Return the [X, Y] coordinate for the center point of the cell that contains the specified text.  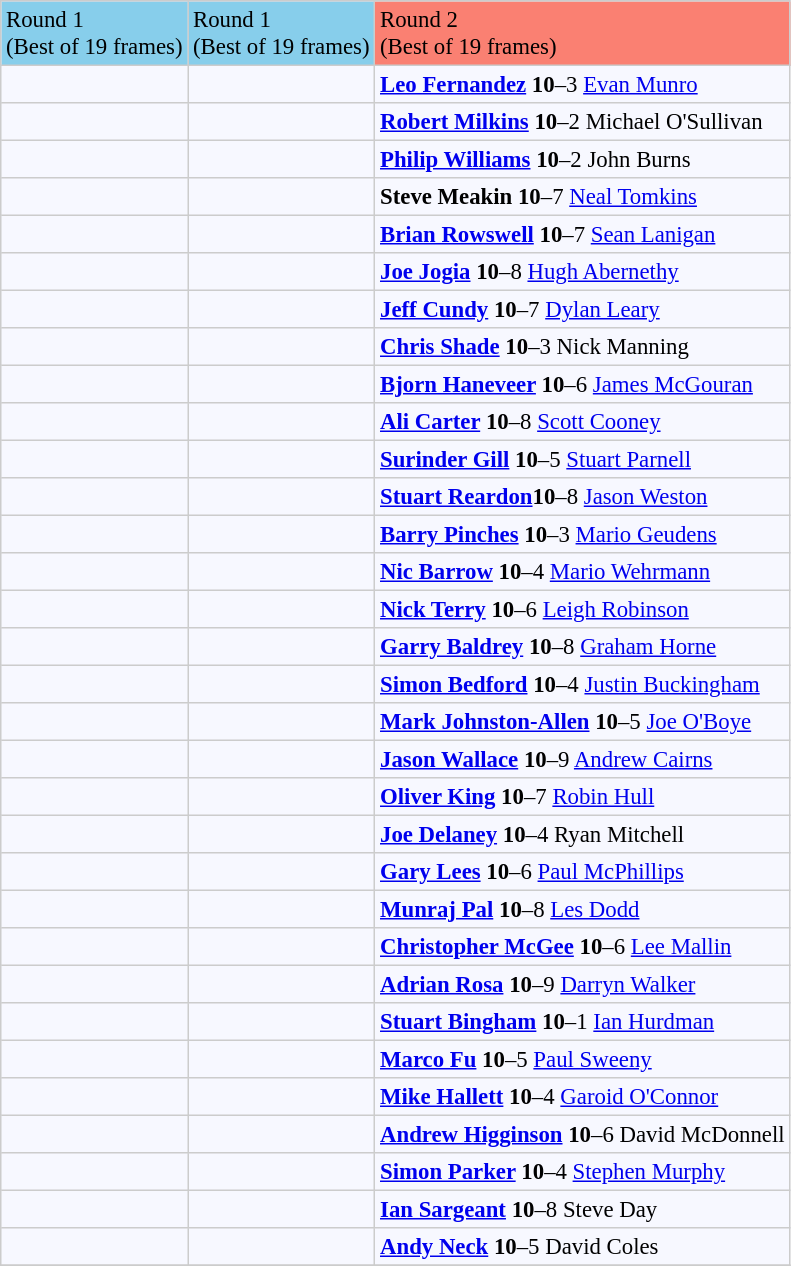
Stuart Bingham 10–1 Ian Hurdman [582, 1022]
Steve Meakin 10–7 Neal Tomkins [582, 197]
Bjorn Haneveer 10–6 James McGouran [582, 384]
Ian Sargeant 10–8 Steve Day [582, 1209]
Simon Bedford 10–4 Justin Buckingham [582, 684]
Simon Parker 10–4 Stephen Murphy [582, 1172]
Joe Delaney 10–4 Ryan Mitchell [582, 834]
Philip Williams 10–2 John Burns [582, 159]
Robert Milkins 10–2 Michael O'Sullivan [582, 122]
Ali Carter 10–8 Scott Cooney [582, 422]
Barry Pinches 10–3 Mario Geudens [582, 534]
Joe Jogia 10–8 Hugh Abernethy [582, 272]
Nic Barrow 10–4 Mario Wehrmann [582, 572]
Adrian Rosa 10–9 Darryn Walker [582, 984]
Round 2(Best of 19 frames) [582, 33]
Jason Wallace 10–9 Andrew Cairns [582, 759]
Chris Shade 10–3 Nick Manning [582, 347]
Christopher McGee 10–6 Lee Mallin [582, 947]
Gary Lees 10–6 Paul McPhillips [582, 872]
Jeff Cundy 10–7 Dylan Leary [582, 309]
Andy Neck 10–5 David Coles [582, 1247]
Andrew Higginson 10–6 David McDonnell [582, 1134]
Leo Fernandez 10–3 Evan Munro [582, 84]
Mark Johnston-Allen 10–5 Joe O'Boye [582, 722]
Nick Terry 10–6 Leigh Robinson [582, 609]
Surinder Gill 10–5 Stuart Parnell [582, 459]
Mike Hallett 10–4 Garoid O'Connor [582, 1097]
Oliver King 10–7 Robin Hull [582, 797]
Brian Rowswell 10–7 Sean Lanigan [582, 234]
Stuart Reardon10–8 Jason Weston [582, 497]
Munraj Pal 10–8 Les Dodd [582, 909]
Marco Fu 10–5 Paul Sweeny [582, 1059]
Garry Baldrey 10–8 Graham Horne [582, 647]
